Locate the cell with the specified text and output its (X, Y) center coordinate. 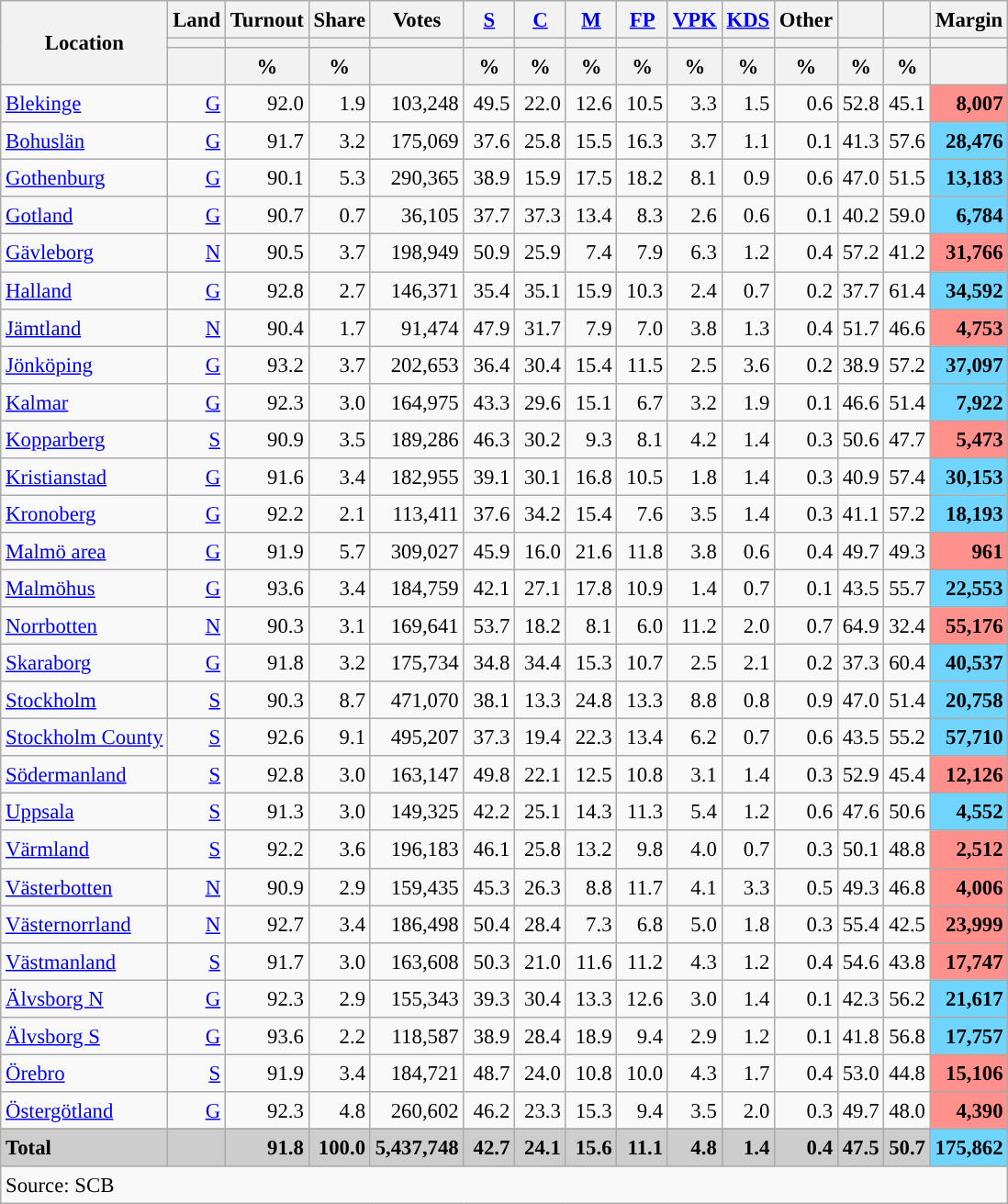
1.3 (747, 327)
4.0 (694, 850)
42.7 (489, 1148)
34.4 (541, 663)
Gotland (84, 215)
961 (969, 551)
22.1 (541, 775)
Jönköping (84, 366)
91,474 (417, 327)
30,153 (969, 478)
92.7 (266, 924)
90.5 (266, 253)
18.9 (591, 1036)
22.0 (541, 105)
Västerbotten (84, 887)
92.6 (266, 738)
6.2 (694, 738)
Halland (84, 290)
Norrbotten (84, 626)
Västernorrland (84, 924)
42.3 (860, 999)
Örebro (84, 1073)
27.1 (541, 588)
Östergötland (84, 1111)
43.8 (907, 961)
Blekinge (84, 105)
20,758 (969, 700)
53.7 (489, 626)
159,435 (417, 887)
25.9 (541, 253)
9.3 (591, 439)
7.3 (591, 924)
100.0 (340, 1148)
Älvsborg S (84, 1036)
Kristianstad (84, 478)
175,862 (969, 1148)
57,710 (969, 738)
50.3 (489, 961)
0.8 (747, 700)
2.7 (340, 290)
42.2 (489, 812)
16.3 (643, 141)
22.3 (591, 738)
24.8 (591, 700)
22,553 (969, 588)
5,437,748 (417, 1148)
57.4 (907, 478)
Gothenburg (84, 178)
55.7 (907, 588)
45.3 (489, 887)
10.0 (643, 1073)
48.7 (489, 1073)
M (591, 20)
4.2 (694, 439)
Other (806, 20)
15.6 (591, 1148)
7.0 (643, 327)
12,126 (969, 775)
11.7 (643, 887)
46.2 (489, 1111)
29.6 (541, 402)
Malmö area (84, 551)
28,476 (969, 141)
Värmland (84, 850)
0.5 (806, 887)
90.7 (266, 215)
2.2 (340, 1036)
25.1 (541, 812)
40.9 (860, 478)
Land (196, 20)
8.7 (340, 700)
31,766 (969, 253)
45.9 (489, 551)
21.0 (541, 961)
155,343 (417, 999)
Kronoberg (84, 514)
Kalmar (84, 402)
45.4 (907, 775)
18,193 (969, 514)
26.3 (541, 887)
34.2 (541, 514)
50.7 (907, 1148)
1.5 (747, 105)
5.0 (694, 924)
8,007 (969, 105)
44.8 (907, 1073)
16.8 (591, 478)
36,105 (417, 215)
46.1 (489, 850)
52.9 (860, 775)
495,207 (417, 738)
52.8 (860, 105)
290,365 (417, 178)
47.7 (907, 439)
35.1 (541, 290)
21.6 (591, 551)
46.8 (907, 887)
90.4 (266, 327)
Kopparberg (84, 439)
17,757 (969, 1036)
15,106 (969, 1073)
Stockholm County (84, 738)
46.3 (489, 439)
Älvsborg N (84, 999)
5.4 (694, 812)
7,922 (969, 402)
39.1 (489, 478)
175,069 (417, 141)
40.2 (860, 215)
260,602 (417, 1111)
23.3 (541, 1111)
51.7 (860, 327)
24.1 (541, 1148)
39.3 (489, 999)
C (541, 20)
30.1 (541, 478)
186,498 (417, 924)
17.5 (591, 178)
146,371 (417, 290)
Skaraborg (84, 663)
Total (84, 1148)
Stockholm (84, 700)
93.2 (266, 366)
15.1 (591, 402)
15.5 (591, 141)
10.3 (643, 290)
4,753 (969, 327)
35.4 (489, 290)
471,070 (417, 700)
40,537 (969, 663)
4,006 (969, 887)
48.0 (907, 1111)
8.3 (643, 215)
Uppsala (84, 812)
42.1 (489, 588)
43.3 (489, 402)
6,784 (969, 215)
10.9 (643, 588)
6.3 (694, 253)
23,999 (969, 924)
4,390 (969, 1111)
KDS (747, 20)
6.0 (643, 626)
196,183 (417, 850)
169,641 (417, 626)
14.3 (591, 812)
Location (84, 43)
11.8 (643, 551)
47.9 (489, 327)
41.1 (860, 514)
12.5 (591, 775)
49.5 (489, 105)
32.4 (907, 626)
47.5 (860, 1148)
24.0 (541, 1073)
56.8 (907, 1036)
17.8 (591, 588)
10.7 (643, 663)
60.4 (907, 663)
184,759 (417, 588)
92.0 (266, 105)
Södermanland (84, 775)
7.6 (643, 514)
5,473 (969, 439)
5.3 (340, 178)
50.9 (489, 253)
11.3 (643, 812)
91.3 (266, 812)
Votes (417, 20)
21,617 (969, 999)
54.6 (860, 961)
118,587 (417, 1036)
13,183 (969, 178)
202,653 (417, 366)
91.6 (266, 478)
41.2 (907, 253)
Source: SCB (505, 1185)
56.2 (907, 999)
2.4 (694, 290)
Turnout (266, 20)
53.0 (860, 1073)
17,747 (969, 961)
57.6 (907, 141)
64.9 (860, 626)
VPK (694, 20)
184,721 (417, 1073)
6.7 (643, 402)
34.8 (489, 663)
50.1 (860, 850)
164,975 (417, 402)
198,949 (417, 253)
7.4 (591, 253)
38.1 (489, 700)
149,325 (417, 812)
1.1 (747, 141)
13.2 (591, 850)
50.4 (489, 924)
Malmöhus (84, 588)
Gävleborg (84, 253)
Margin (969, 20)
48.8 (907, 850)
113,411 (417, 514)
9.8 (643, 850)
182,955 (417, 478)
51.5 (907, 178)
103,248 (417, 105)
55.4 (860, 924)
11.5 (643, 366)
5.7 (340, 551)
59.0 (907, 215)
31.7 (541, 327)
175,734 (417, 663)
41.8 (860, 1036)
34,592 (969, 290)
Jämtland (84, 327)
16.0 (541, 551)
47.6 (860, 812)
90.1 (266, 178)
11.6 (591, 961)
6.8 (643, 924)
11.1 (643, 1148)
45.1 (907, 105)
55,176 (969, 626)
9.1 (340, 738)
163,147 (417, 775)
55.2 (907, 738)
189,286 (417, 439)
4,552 (969, 812)
163,608 (417, 961)
2.6 (694, 215)
2,512 (969, 850)
FP (643, 20)
30.2 (541, 439)
4.1 (694, 887)
36.4 (489, 366)
41.3 (860, 141)
49.8 (489, 775)
309,027 (417, 551)
42.5 (907, 924)
61.4 (907, 290)
Bohuslän (84, 141)
19.4 (541, 738)
Västmanland (84, 961)
37,097 (969, 366)
Share (340, 20)
